Output the [X, Y] coordinate of the center of the cell containing the given text.  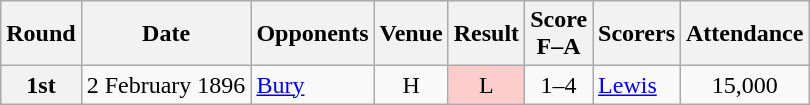
Attendance [745, 34]
Lewis [637, 85]
Scorers [637, 34]
Venue [411, 34]
H [411, 85]
2 February 1896 [166, 85]
Bury [312, 85]
Date [166, 34]
15,000 [745, 85]
1–4 [559, 85]
L [486, 85]
1st [41, 85]
ScoreF–A [559, 34]
Round [41, 34]
Opponents [312, 34]
Result [486, 34]
